Find where the given text appears and provide that cell's center as (x, y) coordinate. 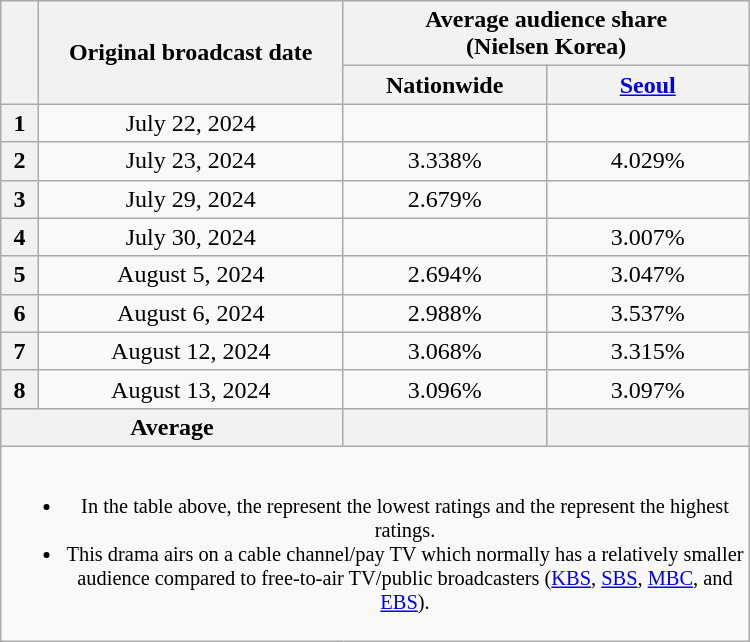
Average (172, 427)
3 (20, 199)
August 5, 2024 (190, 275)
7 (20, 351)
3.338% (444, 161)
1 (20, 123)
3.315% (648, 351)
July 30, 2024 (190, 237)
2.694% (444, 275)
8 (20, 389)
3.007% (648, 237)
Nationwide (444, 85)
3.097% (648, 389)
4.029% (648, 161)
3.068% (444, 351)
4 (20, 237)
August 12, 2024 (190, 351)
Average audience share(Nielsen Korea) (546, 34)
2.988% (444, 313)
August 13, 2024 (190, 389)
July 22, 2024 (190, 123)
2.679% (444, 199)
3.047% (648, 275)
3.537% (648, 313)
3.096% (444, 389)
2 (20, 161)
July 23, 2024 (190, 161)
July 29, 2024 (190, 199)
August 6, 2024 (190, 313)
5 (20, 275)
Original broadcast date (190, 52)
Seoul (648, 85)
6 (20, 313)
